Search for the cell housing the specified text and yield its [X, Y] center coordinate. 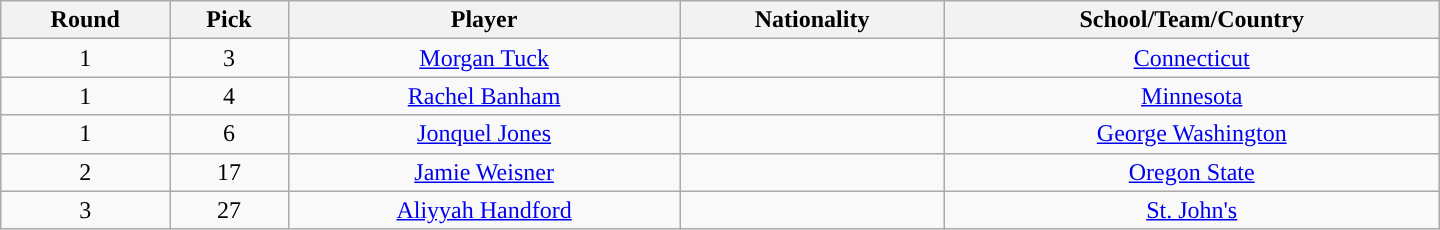
Round [86, 20]
2 [86, 172]
Player [484, 20]
17 [229, 172]
St. John's [1192, 210]
Jonquel Jones [484, 134]
Pick [229, 20]
Nationality [812, 20]
Rachel Banham [484, 96]
6 [229, 134]
Minnesota [1192, 96]
Connecticut [1192, 58]
Jamie Weisner [484, 172]
George Washington [1192, 134]
4 [229, 96]
Morgan Tuck [484, 58]
Oregon State [1192, 172]
27 [229, 210]
Aliyyah Handford [484, 210]
School/Team/Country [1192, 20]
